Identify which cell holds the provided text, then report its (X, Y) central coordinate. 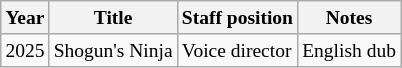
Title (113, 18)
Shogun's Ninja (113, 50)
Voice director (237, 50)
Notes (350, 18)
2025 (25, 50)
English dub (350, 50)
Year (25, 18)
Staff position (237, 18)
